Locate the cell with the specified text and output its [x, y] center coordinate. 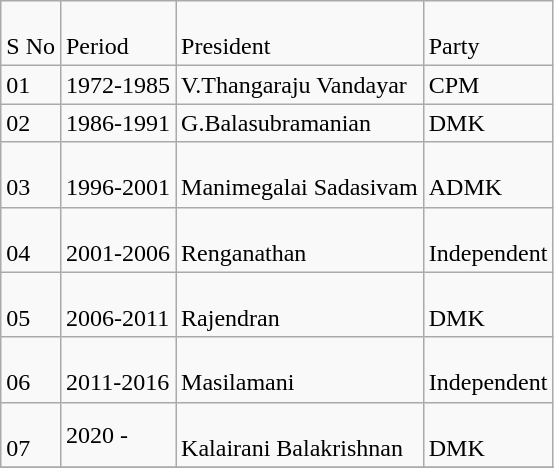
Renganathan [300, 240]
Party [488, 34]
G.Balasubramanian [300, 123]
01 [31, 85]
CPM [488, 85]
President [300, 34]
2011-2016 [118, 370]
05 [31, 304]
2020 - [118, 434]
2006-2011 [118, 304]
Masilamani [300, 370]
06 [31, 370]
Manimegalai Sadasivam [300, 174]
2001-2006 [118, 240]
04 [31, 240]
V.Thangaraju Vandayar [300, 85]
S No [31, 34]
Period [118, 34]
Kalairani Balakrishnan [300, 434]
03 [31, 174]
1986-1991 [118, 123]
02 [31, 123]
Rajendran [300, 304]
1972-1985 [118, 85]
ADMK [488, 174]
1996-2001 [118, 174]
07 [31, 434]
